Identify which cell holds the provided text, then report its [x, y] central coordinate. 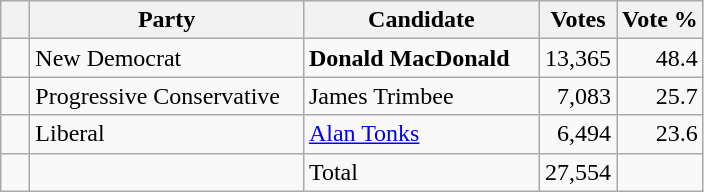
13,365 [578, 58]
6,494 [578, 134]
Candidate [421, 20]
New Democrat [167, 58]
Progressive Conservative [167, 96]
James Trimbee [421, 96]
48.4 [660, 58]
7,083 [578, 96]
Alan Tonks [421, 134]
Total [421, 172]
Votes [578, 20]
27,554 [578, 172]
Party [167, 20]
Donald MacDonald [421, 58]
Liberal [167, 134]
23.6 [660, 134]
25.7 [660, 96]
Vote % [660, 20]
